From the cell containing the given text, extract its center point as [x, y] coordinate. 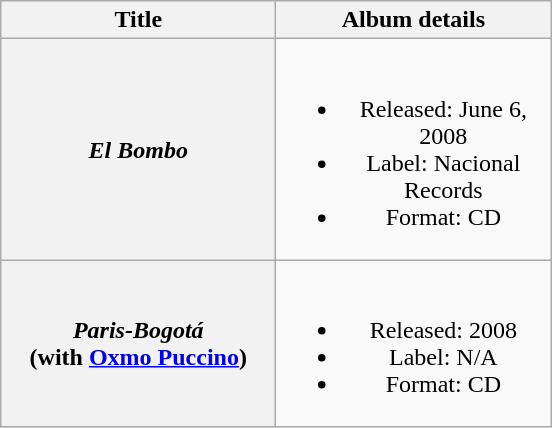
Released: June 6, 2008Label: Nacional RecordsFormat: CD [414, 150]
Released: 2008Label: N/AFormat: CD [414, 344]
El Bombo [138, 150]
Title [138, 20]
Paris-Bogotá(with Oxmo Puccino) [138, 344]
Album details [414, 20]
